For the text-containing cell, return its midpoint in [x, y] coordinate format. 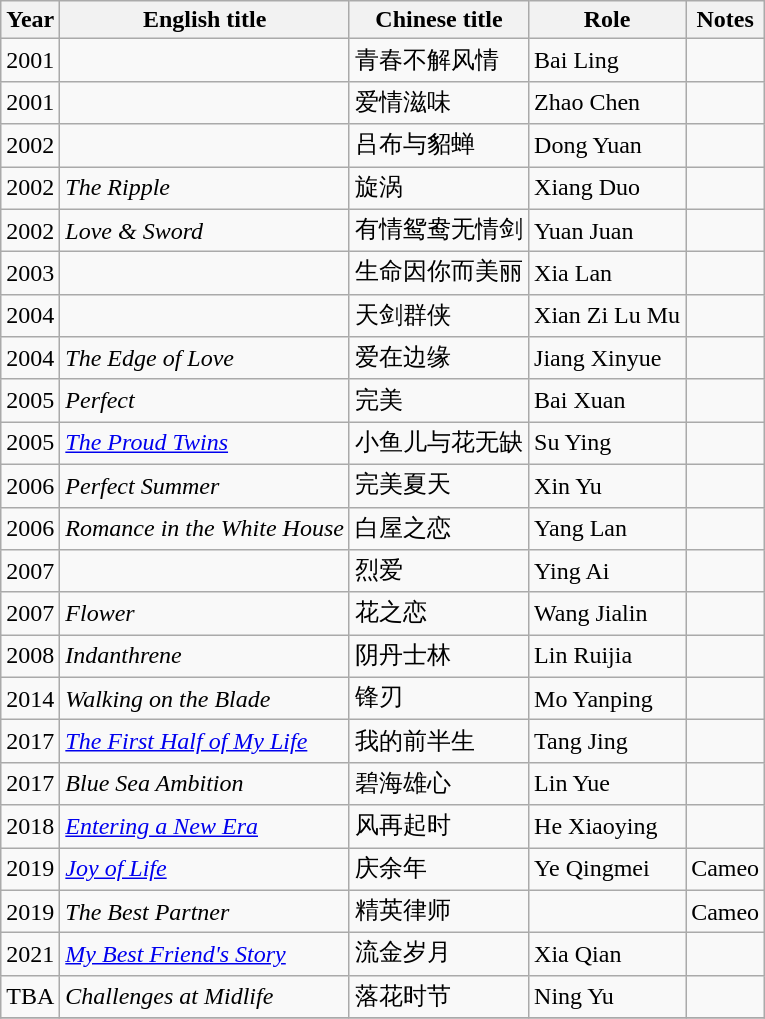
My Best Friend's Story [205, 954]
The Edge of Love [205, 358]
Romance in the White House [205, 528]
Perfect [205, 400]
Xiang Duo [608, 188]
生命因你而美丽 [438, 274]
Ning Yu [608, 996]
Yuan Juan [608, 230]
吕布与貂蝉 [438, 146]
Bai Ling [608, 60]
天剑群侠 [438, 316]
Mo Yanping [608, 698]
有情鸳鸯无情剑 [438, 230]
2014 [30, 698]
Walking on the Blade [205, 698]
2018 [30, 826]
Su Ying [608, 444]
The Proud Twins [205, 444]
碧海雄心 [438, 784]
完美 [438, 400]
Blue Sea Ambition [205, 784]
English title [205, 20]
Xia Qian [608, 954]
Wang Jialin [608, 614]
Tang Jing [608, 742]
爱情滋味 [438, 102]
Xia Lan [608, 274]
Yang Lan [608, 528]
Chinese title [438, 20]
精英律师 [438, 912]
Xin Yu [608, 486]
2008 [30, 656]
Ying Ai [608, 572]
Indanthrene [205, 656]
Lin Yue [608, 784]
锋刃 [438, 698]
庆余年 [438, 870]
我的前半生 [438, 742]
Bai Xuan [608, 400]
Flower [205, 614]
The First Half of My Life [205, 742]
完美夏天 [438, 486]
爱在边缘 [438, 358]
Role [608, 20]
2003 [30, 274]
流金岁月 [438, 954]
Entering a New Era [205, 826]
The Best Partner [205, 912]
Ye Qingmei [608, 870]
Joy of Life [205, 870]
The Ripple [205, 188]
2021 [30, 954]
花之恋 [438, 614]
Love & Sword [205, 230]
落花时节 [438, 996]
白屋之恋 [438, 528]
青春不解风情 [438, 60]
Zhao Chen [608, 102]
小鱼儿与花无缺 [438, 444]
Challenges at Midlife [205, 996]
Jiang Xinyue [608, 358]
Dong Yuan [608, 146]
Perfect Summer [205, 486]
Year [30, 20]
He Xiaoying [608, 826]
Notes [726, 20]
烈爱 [438, 572]
旋涡 [438, 188]
Xian Zi Lu Mu [608, 316]
风再起时 [438, 826]
Lin Ruijia [608, 656]
阴丹士林 [438, 656]
TBA [30, 996]
